Return the (x, y) coordinate for the center point of the cell that contains the specified text.  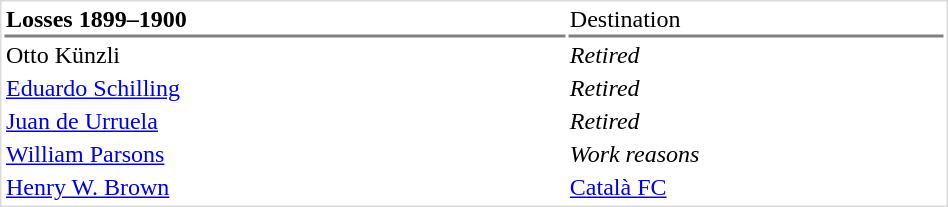
Work reasons (756, 155)
Henry W. Brown (284, 187)
Eduardo Schilling (284, 89)
Destination (756, 20)
Català FC (756, 187)
Otto Künzli (284, 55)
Juan de Urruela (284, 121)
Losses 1899–1900 (284, 20)
William Parsons (284, 155)
